Pinpoint the cell where the given text exists, returning its (x, y) midpoint coordinate. 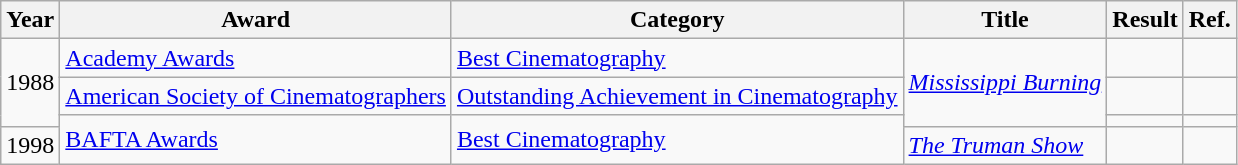
1988 (30, 82)
Result (1145, 20)
The Truman Show (1005, 145)
Year (30, 20)
Mississippi Burning (1005, 82)
Academy Awards (256, 58)
Title (1005, 20)
American Society of Cinematographers (256, 96)
Category (677, 20)
Outstanding Achievement in Cinematography (677, 96)
BAFTA Awards (256, 140)
1998 (30, 145)
Ref. (1210, 20)
Award (256, 20)
